Determine the (X, Y) coordinate at the center of the cell enclosing the given text.  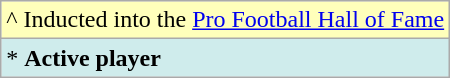
* Active player (226, 58)
^ Inducted into the Pro Football Hall of Fame (226, 20)
